Capture the cell that displays the provided text and extract its [x, y] central coordinate. 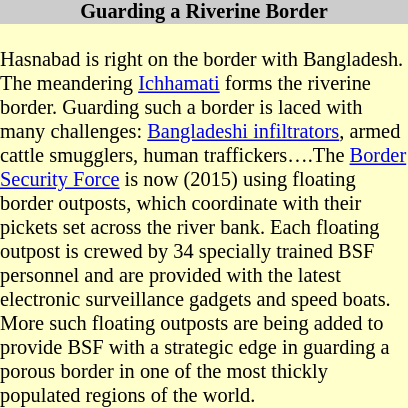
Guarding a Riverine Border [204, 12]
